Search for the cell housing the specified text and yield its (x, y) center coordinate. 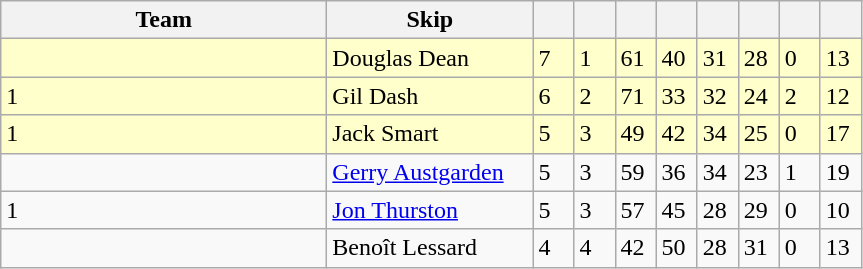
Team (164, 20)
Douglas Dean (430, 58)
Jon Thurston (430, 210)
25 (758, 134)
Gil Dash (430, 96)
12 (840, 96)
29 (758, 210)
50 (676, 248)
Skip (430, 20)
45 (676, 210)
32 (718, 96)
Jack Smart (430, 134)
33 (676, 96)
59 (636, 172)
Benoît Lessard (430, 248)
23 (758, 172)
6 (554, 96)
7 (554, 58)
57 (636, 210)
61 (636, 58)
17 (840, 134)
19 (840, 172)
49 (636, 134)
40 (676, 58)
10 (840, 210)
71 (636, 96)
24 (758, 96)
Gerry Austgarden (430, 172)
36 (676, 172)
